Extract the [x, y] coordinate from the center of the cell holding the provided text.  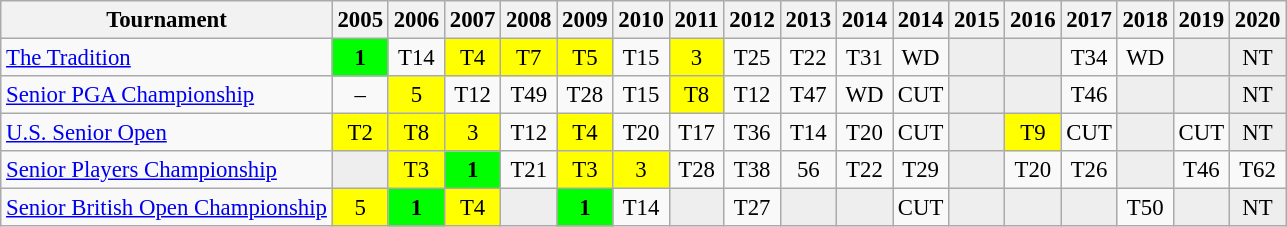
T49 [529, 95]
Senior British Open Championship [166, 208]
T36 [752, 133]
T26 [1089, 170]
2009 [585, 20]
T50 [1145, 208]
T27 [752, 208]
T62 [1257, 170]
2015 [977, 20]
T17 [696, 133]
Senior PGA Championship [166, 95]
T38 [752, 170]
T31 [864, 58]
T29 [920, 170]
T9 [1033, 133]
2017 [1089, 20]
2008 [529, 20]
2018 [1145, 20]
– [360, 95]
2013 [808, 20]
T21 [529, 170]
2010 [641, 20]
T25 [752, 58]
T5 [585, 58]
2016 [1033, 20]
T2 [360, 133]
2006 [416, 20]
U.S. Senior Open [166, 133]
2007 [472, 20]
T34 [1089, 58]
T47 [808, 95]
Tournament [166, 20]
2020 [1257, 20]
The Tradition [166, 58]
2005 [360, 20]
56 [808, 170]
Senior Players Championship [166, 170]
T7 [529, 58]
2012 [752, 20]
2011 [696, 20]
2019 [1201, 20]
